Determine the [X, Y] coordinate at the center of the cell enclosing the given text.  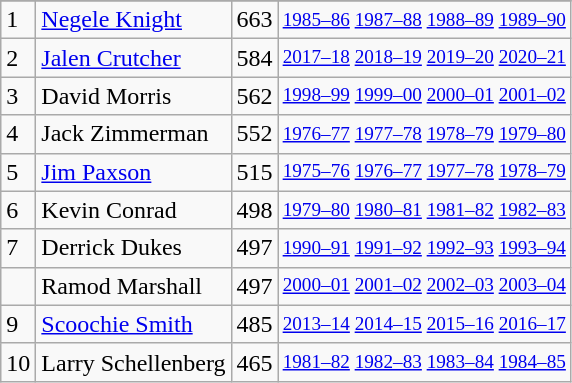
1 [18, 20]
4 [18, 134]
465 [254, 362]
2017–18 2018–19 2019–20 2020–21 [424, 58]
663 [254, 20]
Ramod Marshall [134, 286]
3 [18, 96]
Scoochie Smith [134, 324]
2000–01 2001–02 2002–03 2003–04 [424, 286]
1976–77 1977–78 1978–79 1979–80 [424, 134]
498 [254, 210]
1981–82 1982–83 1983–84 1984–85 [424, 362]
Jim Paxson [134, 172]
485 [254, 324]
10 [18, 362]
Jalen Crutcher [134, 58]
Kevin Conrad [134, 210]
515 [254, 172]
Larry Schellenberg [134, 362]
1998–99 1999–00 2000–01 2001–02 [424, 96]
9 [18, 324]
562 [254, 96]
Jack Zimmerman [134, 134]
1985–86 1987–88 1988–89 1989–90 [424, 20]
7 [18, 248]
2 [18, 58]
1979–80 1980–81 1981–82 1982–83 [424, 210]
1975–76 1976–77 1977–78 1978–79 [424, 172]
552 [254, 134]
Negele Knight [134, 20]
5 [18, 172]
David Morris [134, 96]
6 [18, 210]
1990–91 1991–92 1992–93 1993–94 [424, 248]
584 [254, 58]
Derrick Dukes [134, 248]
2013–14 2014–15 2015–16 2016–17 [424, 324]
